Locate the cell with the specified text and output its (X, Y) center coordinate. 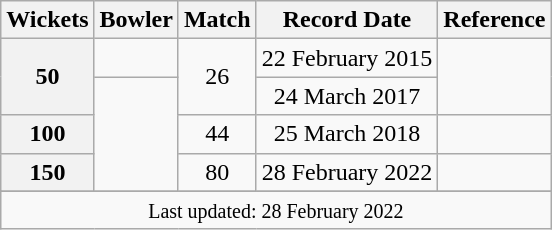
100 (48, 134)
Wickets (48, 20)
25 March 2018 (347, 134)
26 (217, 77)
50 (48, 77)
Bowler (136, 20)
44 (217, 134)
Match (217, 20)
24 March 2017 (347, 96)
80 (217, 172)
Reference (494, 20)
28 February 2022 (347, 172)
150 (48, 172)
22 February 2015 (347, 58)
Record Date (347, 20)
Last updated: 28 February 2022 (276, 210)
